Determine the (X, Y) coordinate at the center of the cell enclosing the given text.  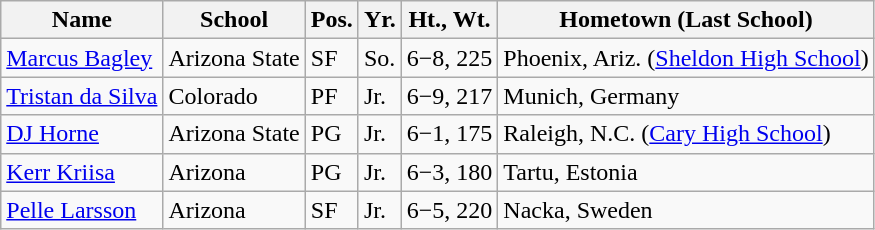
Yr. (380, 20)
6−8, 225 (450, 58)
Munich, Germany (686, 96)
6−9, 217 (450, 96)
School (234, 20)
6−5, 220 (450, 210)
So. (380, 58)
Marcus Bagley (82, 58)
Pelle Larsson (82, 210)
Colorado (234, 96)
DJ Horne (82, 134)
Tristan da Silva (82, 96)
Hometown (Last School) (686, 20)
Nacka, Sweden (686, 210)
Phoenix, Ariz. (Sheldon High School) (686, 58)
6−1, 175 (450, 134)
Pos. (332, 20)
Name (82, 20)
Raleigh, N.C. (Cary High School) (686, 134)
6−3, 180 (450, 172)
Kerr Kriisa (82, 172)
Tartu, Estonia (686, 172)
Ht., Wt. (450, 20)
PF (332, 96)
